Return (X, Y) of the center of cell containing provided text 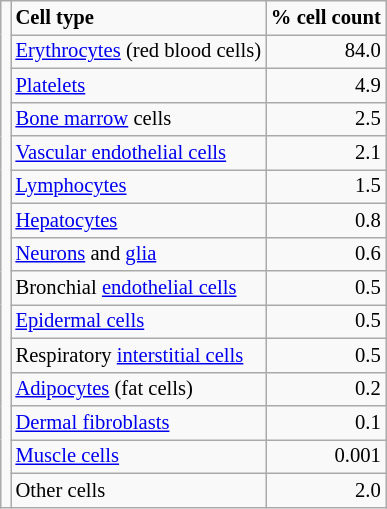
Lymphocytes (138, 186)
2.1 (326, 153)
Other cells (138, 490)
Vascular endothelial cells (138, 153)
Platelets (138, 85)
Dermal fibroblasts (138, 423)
Erythrocytes (red blood cells) (138, 51)
Bone marrow cells (138, 119)
Cell type (138, 17)
0.8 (326, 220)
2.0 (326, 490)
0.6 (326, 254)
4.9 (326, 85)
Adipocytes (fat cells) (138, 389)
Neurons and glia (138, 254)
Respiratory interstitial cells (138, 355)
0.001 (326, 456)
2.5 (326, 119)
Muscle cells (138, 456)
1.5 (326, 186)
% cell count (326, 17)
Epidermal cells (138, 321)
84.0 (326, 51)
0.2 (326, 389)
0.1 (326, 423)
Hepatocytes (138, 220)
Bronchial endothelial cells (138, 287)
